Extract the [X, Y] coordinate from the center of the cell holding the provided text.  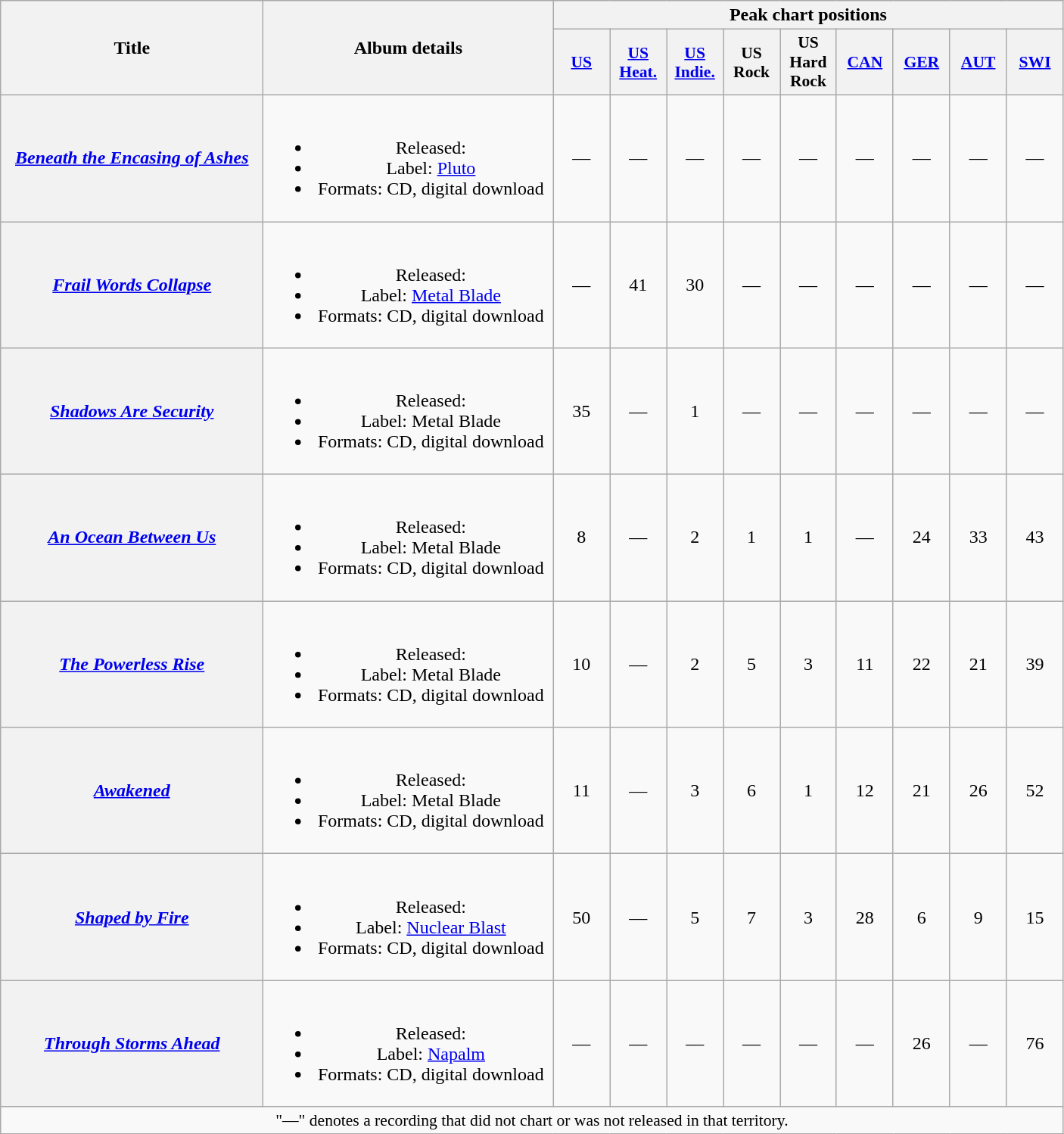
"—" denotes a recording that did not chart or was not released in that territory. [532, 1120]
12 [864, 790]
28 [864, 917]
Beneath the Encasing of Ashes [132, 157]
50 [581, 917]
Through Storms Ahead [132, 1043]
Shadows Are Security [132, 412]
39 [1035, 665]
10 [581, 665]
SWI [1035, 62]
9 [978, 917]
76 [1035, 1043]
Awakened [132, 790]
Released: Label: NapalmFormats: CD, digital download [409, 1043]
USHard Rock [808, 62]
An Ocean Between Us [132, 537]
Released: Label: Nuclear BlastFormats: CD, digital download [409, 917]
Frail Words Collapse [132, 285]
USIndie. [695, 62]
52 [1035, 790]
USHeat. [639, 62]
15 [1035, 917]
35 [581, 412]
GER [922, 62]
AUT [978, 62]
41 [639, 285]
33 [978, 537]
Shaped by Fire [132, 917]
Released: Label: PlutoFormats: CD, digital download [409, 157]
43 [1035, 537]
24 [922, 537]
8 [581, 537]
USRock [752, 62]
US [581, 62]
Album details [409, 48]
30 [695, 285]
Peak chart positions [808, 15]
Title [132, 48]
22 [922, 665]
7 [752, 917]
The Powerless Rise [132, 665]
CAN [864, 62]
